Output the [X, Y] coordinate of the center of the cell containing the given text.  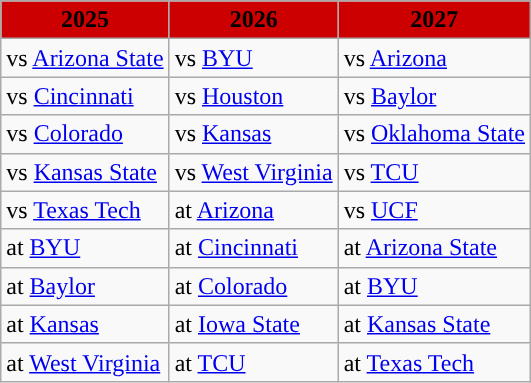
at Kansas State [434, 324]
vs Cincinnati [85, 96]
2025 [85, 20]
at Colorado [254, 286]
at Baylor [85, 286]
at Texas Tech [434, 362]
vs Baylor [434, 96]
at Cincinnati [254, 248]
at Arizona State [434, 248]
vs Kansas State [85, 172]
at West Virginia [85, 362]
at TCU [254, 362]
vs Arizona State [85, 58]
vs BYU [254, 58]
vs Houston [254, 96]
vs TCU [434, 172]
at Arizona [254, 210]
2026 [254, 20]
vs Arizona [434, 58]
at Kansas [85, 324]
vs Texas Tech [85, 210]
vs Kansas [254, 134]
2027 [434, 20]
vs Colorado [85, 134]
vs Oklahoma State [434, 134]
at Iowa State [254, 324]
vs West Virginia [254, 172]
vs UCF [434, 210]
